Locate the cell with the specified text and output its [x, y] center coordinate. 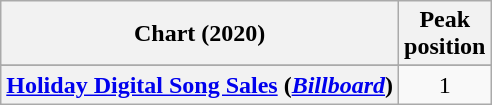
Holiday Digital Song Sales (Billboard) [200, 85]
Chart (2020) [200, 34]
Peakposition [445, 34]
1 [445, 85]
